Determine the [x, y] coordinate at the center of the cell enclosing the given text.  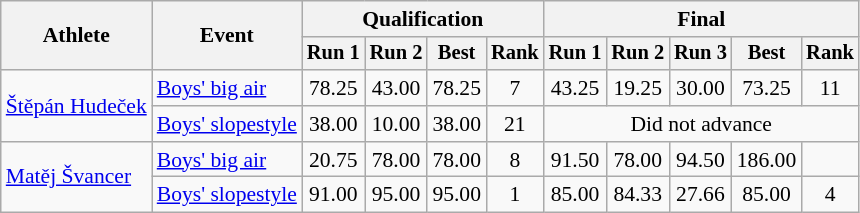
186.00 [766, 160]
Štěpán Hudeček [76, 106]
Did not advance [702, 124]
19.25 [638, 88]
1 [515, 195]
Athlete [76, 36]
Matěj Švancer [76, 178]
20.75 [334, 160]
43.25 [576, 88]
43.00 [396, 88]
7 [515, 88]
73.25 [766, 88]
Qualification [423, 19]
91.50 [576, 160]
94.50 [700, 160]
27.66 [700, 195]
4 [830, 195]
30.00 [700, 88]
11 [830, 88]
Final [702, 19]
8 [515, 160]
10.00 [396, 124]
84.33 [638, 195]
21 [515, 124]
91.00 [334, 195]
Event [227, 36]
Run 3 [700, 54]
